Capture the cell that displays the provided text and extract its (X, Y) central coordinate. 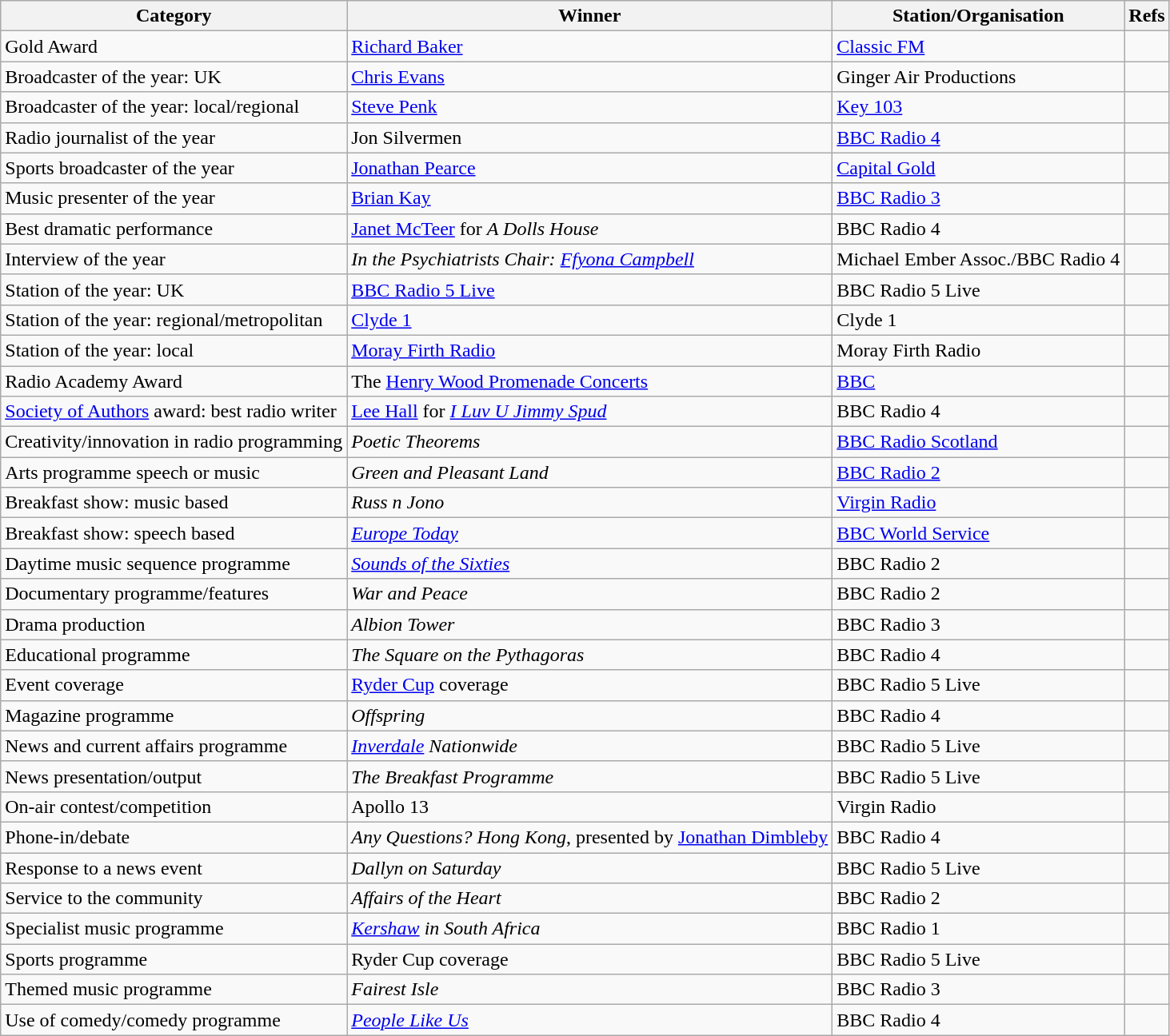
Response to a news event (174, 867)
Affairs of the Heart (590, 899)
Sounds of the Sixties (590, 564)
The Square on the Pythagoras (590, 655)
Janet McTeer for A Dolls House (590, 229)
Classic FM (979, 46)
Ginger Air Productions (979, 77)
The Breakfast Programme (590, 776)
Society of Authors award: best radio writer (174, 412)
Any Questions? Hong Kong, presented by Jonathan Dimbleby (590, 837)
Service to the community (174, 899)
Educational programme (174, 655)
Documentary programme/features (174, 594)
Green and Pleasant Land (590, 472)
Albion Tower (590, 624)
Event coverage (174, 685)
Interview of the year (174, 259)
Poetic Theorems (590, 442)
Radio journalist of the year (174, 137)
Jonathan Pearce (590, 168)
Lee Hall for I Luv U Jimmy Spud (590, 412)
BBC Radio 1 (979, 929)
BBC World Service (979, 533)
Sports programme (174, 959)
On-air contest/competition (174, 807)
Refs (1147, 16)
Arts programme speech or music (174, 472)
Station of the year: local (174, 350)
Station/Organisation (979, 16)
Key 103 (979, 107)
Dallyn on Saturday (590, 867)
Radio Academy Award (174, 381)
People Like Us (590, 1020)
Best dramatic performance (174, 229)
Station of the year: UK (174, 289)
Breakfast show: speech based (174, 533)
Richard Baker (590, 46)
Magazine programme (174, 715)
Themed music programme (174, 990)
Capital Gold (979, 168)
Kershaw in South Africa (590, 929)
Winner (590, 16)
News and current affairs programme (174, 746)
BBC (979, 381)
Michael Ember Assoc./BBC Radio 4 (979, 259)
Music presenter of the year (174, 198)
Creativity/innovation in radio programming (174, 442)
Use of comedy/comedy programme (174, 1020)
Chris Evans (590, 77)
Station of the year: regional/metropolitan (174, 320)
Sports broadcaster of the year (174, 168)
Brian Kay (590, 198)
Specialist music programme (174, 929)
War and Peace (590, 594)
Apollo 13 (590, 807)
Inverdale Nationwide (590, 746)
Russ n Jono (590, 503)
Offspring (590, 715)
Breakfast show: music based (174, 503)
Europe Today (590, 533)
Jon Silvermen (590, 137)
Category (174, 16)
Broadcaster of the year: local/regional (174, 107)
News presentation/output (174, 776)
Gold Award (174, 46)
Daytime music sequence programme (174, 564)
BBC Radio Scotland (979, 442)
Broadcaster of the year: UK (174, 77)
In the Psychiatrists Chair: Ffyona Campbell (590, 259)
Drama production (174, 624)
The Henry Wood Promenade Concerts (590, 381)
Phone-in/debate (174, 837)
Steve Penk (590, 107)
Fairest Isle (590, 990)
